For the text-containing cell, return its midpoint in [x, y] coordinate format. 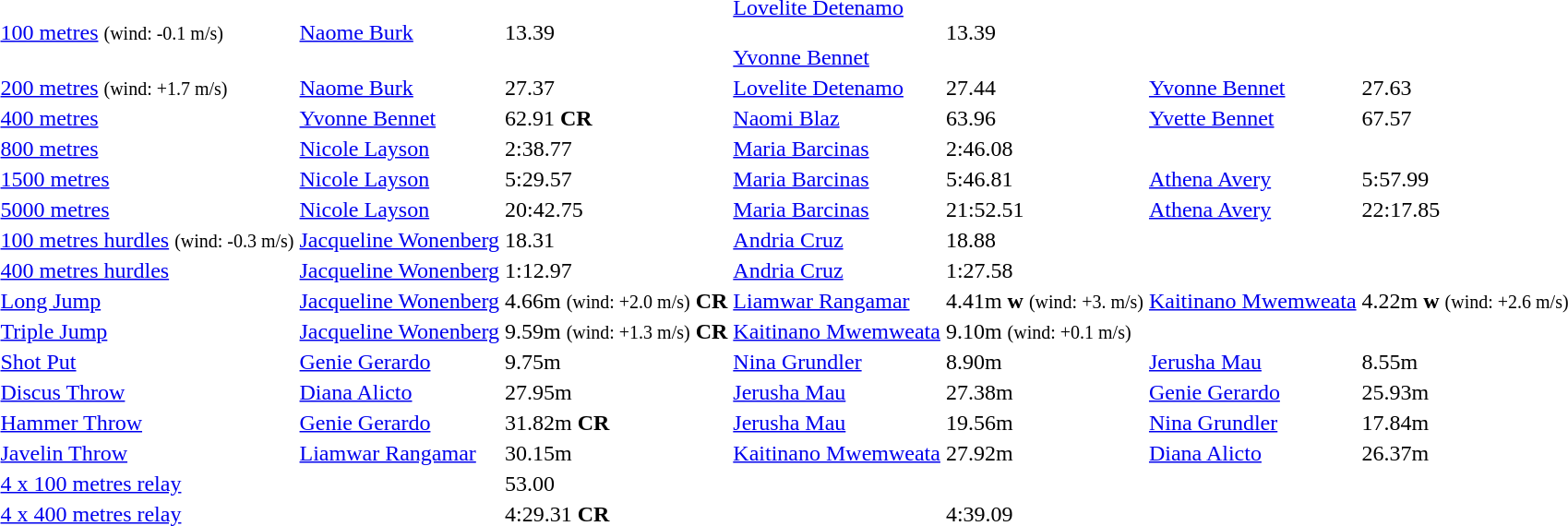
20:42.75 [616, 209]
9.59m (wind: +1.3 m/s) CR [616, 331]
Naome Burk [399, 88]
27.95m [616, 392]
19.56m [1045, 423]
8.90m [1045, 362]
18.31 [616, 240]
63.96 [1045, 118]
Lovelite Detenamo [837, 88]
21:52.51 [1045, 209]
1:12.97 [616, 270]
4.41m w (wind: +3. m/s) [1045, 301]
18.88 [1045, 240]
1:27.58 [1045, 270]
53.00 [616, 484]
5:46.81 [1045, 179]
9.75m [616, 362]
9.10m (wind: +0.1 m/s) [1045, 331]
27.92m [1045, 453]
2:38.77 [616, 149]
31.82m CR [616, 423]
2:46.08 [1045, 149]
5:29.57 [616, 179]
27.44 [1045, 88]
4.66m (wind: +2.0 m/s) CR [616, 301]
Yvette Bennet [1252, 118]
30.15m [616, 453]
27.37 [616, 88]
62.91 CR [616, 118]
27.38m [1045, 392]
Naomi Blaz [837, 118]
